Scan for the cell matching the given text and deliver its (x, y) coordinate at center. 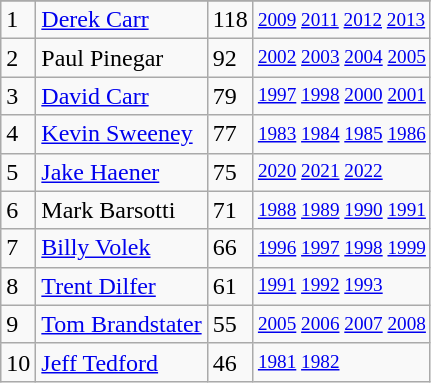
1997 1998 2000 2001 (342, 96)
75 (230, 172)
Trent Dilfer (122, 286)
Tom Brandstater (122, 324)
3 (18, 96)
1988 1989 1990 1991 (342, 210)
1983 1984 1985 1986 (342, 134)
79 (230, 96)
7 (18, 248)
Paul Pinegar (122, 58)
8 (18, 286)
77 (230, 134)
Billy Volek (122, 248)
1981 1982 (342, 362)
2002 2003 2004 2005 (342, 58)
10 (18, 362)
61 (230, 286)
Jeff Tedford (122, 362)
55 (230, 324)
118 (230, 20)
Derek Carr (122, 20)
92 (230, 58)
Kevin Sweeney (122, 134)
Mark Barsotti (122, 210)
9 (18, 324)
1991 1992 1993 (342, 286)
1 (18, 20)
46 (230, 362)
71 (230, 210)
2005 2006 2007 2008 (342, 324)
4 (18, 134)
2 (18, 58)
2009 2011 2012 2013 (342, 20)
66 (230, 248)
2020 2021 2022 (342, 172)
Jake Haener (122, 172)
David Carr (122, 96)
6 (18, 210)
1996 1997 1998 1999 (342, 248)
5 (18, 172)
